Return the (x, y) coordinate for the center point of the cell that contains the specified text.  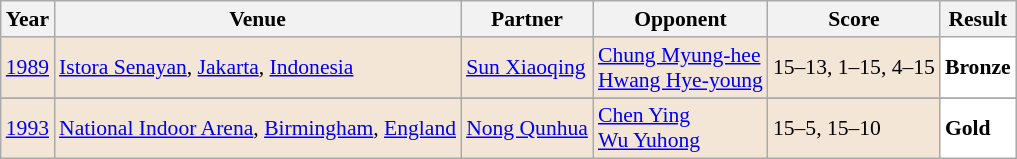
1993 (28, 128)
Istora Senayan, Jakarta, Indonesia (258, 68)
15–13, 1–15, 4–15 (854, 68)
Gold (978, 128)
Chen Ying Wu Yuhong (680, 128)
Chung Myung-hee Hwang Hye-young (680, 68)
Result (978, 19)
Opponent (680, 19)
1989 (28, 68)
Sun Xiaoqing (527, 68)
National Indoor Arena, Birmingham, England (258, 128)
Partner (527, 19)
Bronze (978, 68)
Year (28, 19)
Score (854, 19)
Venue (258, 19)
15–5, 15–10 (854, 128)
Nong Qunhua (527, 128)
